Provide the (X, Y) coordinate of the cell's center where the given text is located.  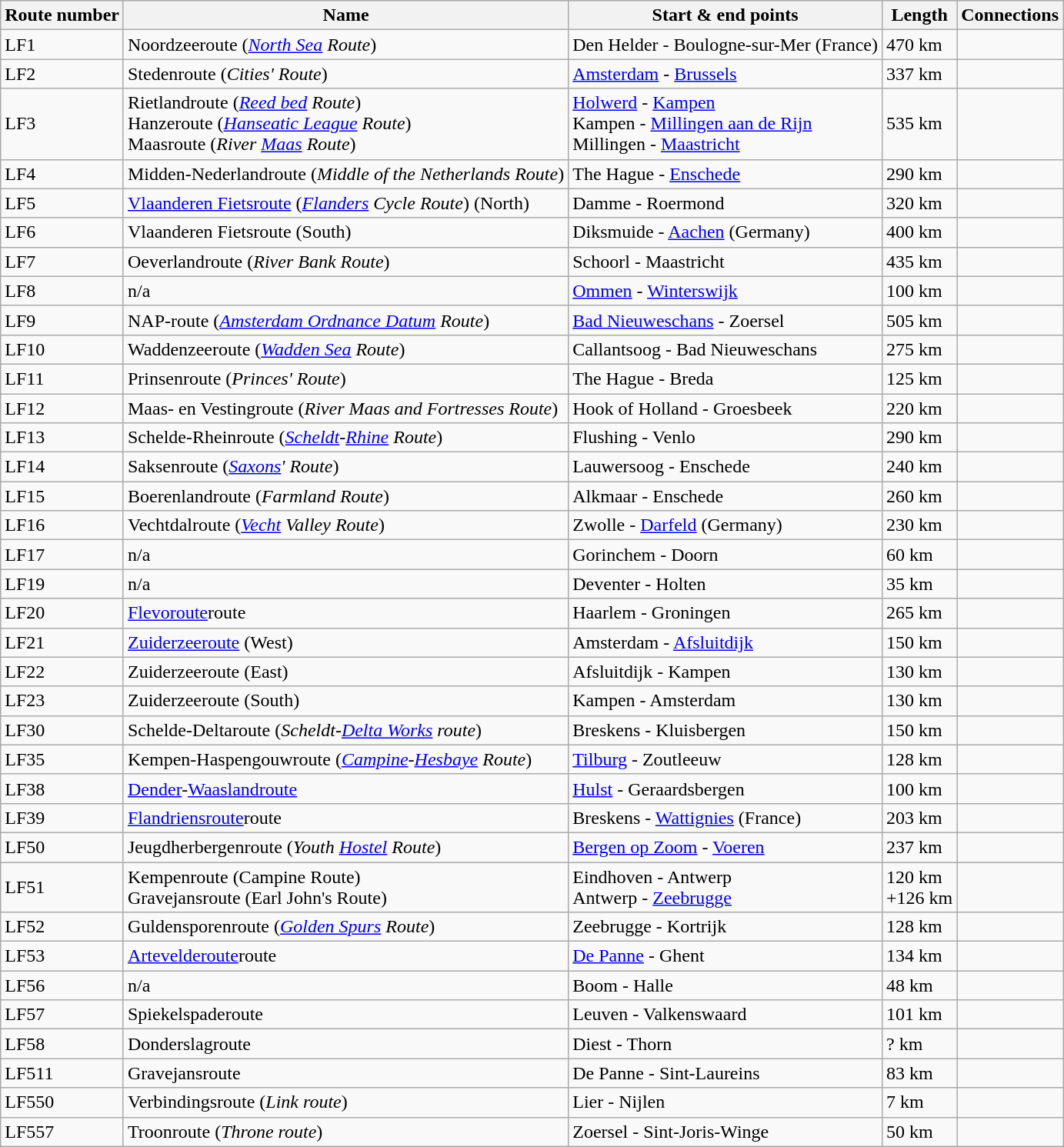
LF39 (62, 818)
400 km (919, 232)
LF21 (62, 642)
Route number (62, 15)
Diksmuide - Aachen (Germany) (725, 232)
Breskens - Kluisbergen (725, 730)
Breskens - Wattignies (France) (725, 818)
35 km (919, 584)
LF14 (62, 467)
LF6 (62, 232)
Haarlem - Groningen (725, 613)
Donderslagroute (345, 1044)
240 km (919, 467)
LF50 (62, 847)
LF3 (62, 124)
Jeugdherbergenroute (Youth Hostel Route) (345, 847)
Bad Nieuweschans - Zoersel (725, 320)
470 km (919, 45)
Length (919, 15)
Schoorl - Maastricht (725, 262)
Amsterdam - Brussels (725, 74)
Kampen - Amsterdam (725, 701)
LF8 (62, 291)
LF16 (62, 525)
LF12 (62, 408)
230 km (919, 525)
Prinsenroute (Princes' Route) (345, 378)
Diest - Thorn (725, 1044)
337 km (919, 74)
Saksenroute (Saxons' Route) (345, 467)
Start & end points (725, 15)
Kempen-Haspengouwroute (Campine-Hesbaye Route) (345, 759)
LF17 (62, 555)
Flevorouteroute (345, 613)
Spiekelspaderoute (345, 1015)
LF511 (62, 1073)
LF550 (62, 1102)
LF53 (62, 956)
LF557 (62, 1132)
Damme - Roermond (725, 203)
Lauwersoog - Enschede (725, 467)
LF2 (62, 74)
LF23 (62, 701)
Tilburg - Zoutleeuw (725, 759)
83 km (919, 1073)
Troonroute (Throne route) (345, 1132)
275 km (919, 349)
Zuiderzeeroute (South) (345, 701)
Amsterdam - Afsluitdijk (725, 642)
260 km (919, 496)
Hook of Holland - Groesbeek (725, 408)
Holwerd - Kampen Kampen - Millingen aan de Rijn Millingen - Maastricht (725, 124)
120 km +126 km (919, 886)
Stedenroute (Cities' Route) (345, 74)
Zuiderzeeroute (West) (345, 642)
LF1 (62, 45)
203 km (919, 818)
Connections (1010, 15)
LF5 (62, 203)
Zoersel - Sint-Joris-Winge (725, 1132)
LF19 (62, 584)
220 km (919, 408)
Schelde-Rheinroute (Scheldt-Rhine Route) (345, 438)
LF56 (62, 985)
535 km (919, 124)
Boom - Halle (725, 985)
Schelde-Deltaroute (Scheldt-Delta Works route) (345, 730)
LF51 (62, 886)
LF7 (62, 262)
LF20 (62, 613)
Den Helder - Boulogne-sur-Mer (France) (725, 45)
48 km (919, 985)
LF13 (62, 438)
LF9 (62, 320)
Rietlandroute (Reed bed Route) Hanzeroute (Hanseatic League Route) Maasroute (River Maas Route) (345, 124)
320 km (919, 203)
435 km (919, 262)
LF10 (62, 349)
Callantsoog - Bad Nieuweschans (725, 349)
Kempenroute (Campine Route)Gravejansroute (Earl John's Route) (345, 886)
LF52 (62, 927)
Dender-Waaslandroute (345, 789)
Flandriensrouteroute (345, 818)
Oeverlandroute (River Bank Route) (345, 262)
265 km (919, 613)
Name (345, 15)
LF11 (62, 378)
134 km (919, 956)
The Hague - Enschede (725, 174)
Zeebrugge - Kortrijk (725, 927)
Boerenlandroute (Farmland Route) (345, 496)
Lier - Nijlen (725, 1102)
LF30 (62, 730)
LF38 (62, 789)
Zwolle - Darfeld (Germany) (725, 525)
50 km (919, 1132)
Deventer - Holten (725, 584)
LF22 (62, 672)
? km (919, 1044)
Afsluitdijk - Kampen (725, 672)
101 km (919, 1015)
Guldensporenroute (Golden Spurs Route) (345, 927)
Vlaanderen Fietsroute (Flanders Cycle Route) (North) (345, 203)
NAP-route (Amsterdam Ordnance Datum Route) (345, 320)
Zuiderzeeroute (East) (345, 672)
Vechtdalroute (Vecht Valley Route) (345, 525)
Eindhoven - AntwerpAntwerp - Zeebrugge (725, 886)
Leuven - Valkenswaard (725, 1015)
The Hague - Breda (725, 378)
LF4 (62, 174)
Vlaanderen Fietsroute (South) (345, 232)
Noordzeeroute (North Sea Route) (345, 45)
Alkmaar - Enschede (725, 496)
Waddenzeeroute (Wadden Sea Route) (345, 349)
237 km (919, 847)
505 km (919, 320)
Ommen - Winterswijk (725, 291)
De Panne - Ghent (725, 956)
Maas- en Vestingroute (River Maas and Fortresses Route) (345, 408)
125 km (919, 378)
LF57 (62, 1015)
Artevelderouteroute (345, 956)
Flushing - Venlo (725, 438)
7 km (919, 1102)
LF58 (62, 1044)
Bergen op Zoom - Voeren (725, 847)
Gorinchem - Doorn (725, 555)
Midden-Nederlandroute (Middle of the Netherlands Route) (345, 174)
LF15 (62, 496)
Gravejansroute (345, 1073)
LF35 (62, 759)
60 km (919, 555)
De Panne - Sint-Laureins (725, 1073)
Hulst - Geraardsbergen (725, 789)
Verbindingsroute (Link route) (345, 1102)
